Scan for the cell matching the given text and deliver its (X, Y) coordinate at center. 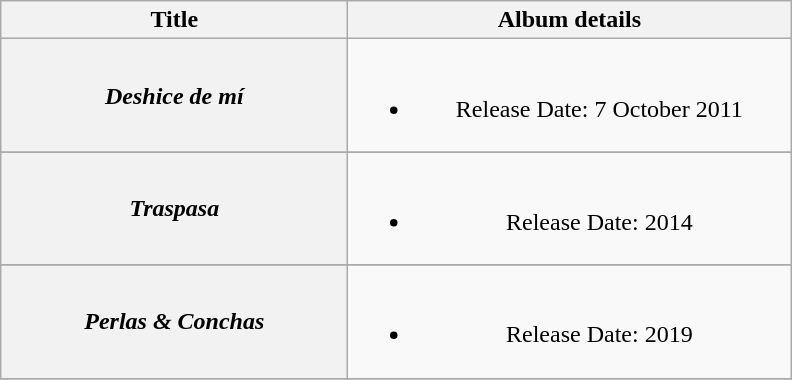
Release Date: 2019 (570, 322)
Traspasa (174, 208)
Perlas & Conchas (174, 322)
Release Date: 7 October 2011 (570, 96)
Release Date: 2014 (570, 208)
Album details (570, 20)
Deshice de mí (174, 96)
Title (174, 20)
